Return [X, Y] of the center of cell containing provided text 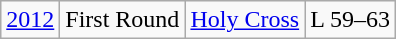
2012 [30, 20]
L 59–63 [350, 20]
Holy Cross [245, 20]
First Round [122, 20]
